Identify which cell holds the provided text, then report its (x, y) central coordinate. 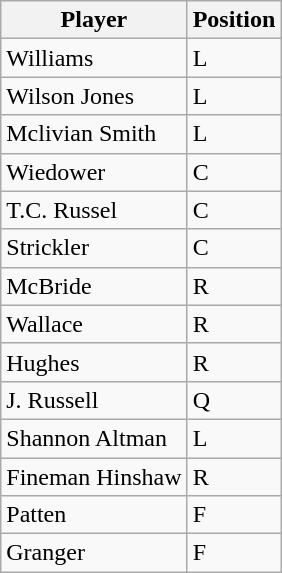
Williams (94, 58)
Fineman Hinshaw (94, 477)
Wallace (94, 324)
Mclivian Smith (94, 134)
McBride (94, 286)
T.C. Russel (94, 210)
Granger (94, 553)
Hughes (94, 362)
Patten (94, 515)
Player (94, 20)
Wiedower (94, 172)
J. Russell (94, 400)
Position (234, 20)
Q (234, 400)
Strickler (94, 248)
Wilson Jones (94, 96)
Shannon Altman (94, 438)
